Provide the [x, y] coordinate of the cell's center where the given text is located.  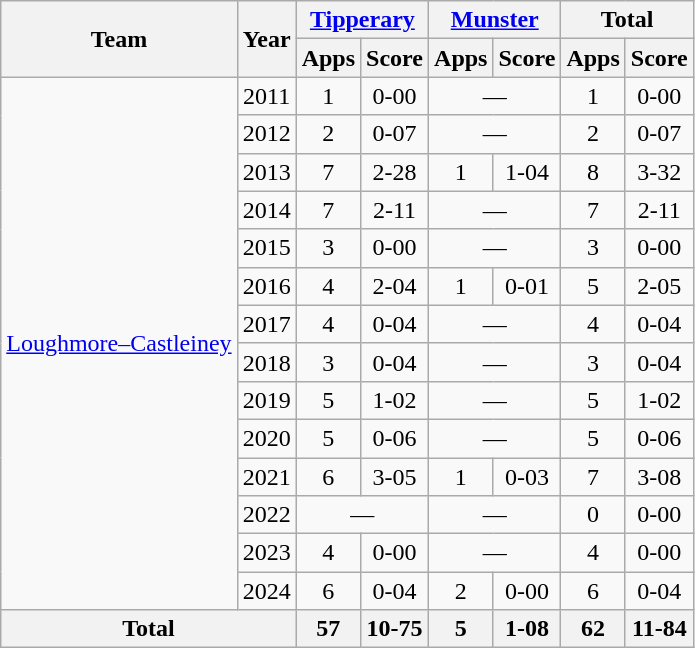
Year [266, 39]
8 [593, 172]
3-05 [395, 477]
2020 [266, 438]
0-01 [527, 286]
0-03 [527, 477]
2013 [266, 172]
2-04 [395, 286]
Tipperary [362, 20]
1-08 [527, 629]
1-04 [527, 172]
2011 [266, 96]
0 [593, 515]
3-32 [659, 172]
62 [593, 629]
Loughmore–Castleiney [119, 344]
2022 [266, 515]
10-75 [395, 629]
2019 [266, 400]
2-28 [395, 172]
2015 [266, 248]
2017 [266, 324]
2023 [266, 553]
2018 [266, 362]
2021 [266, 477]
11-84 [659, 629]
3-08 [659, 477]
2024 [266, 591]
2014 [266, 210]
2012 [266, 134]
2016 [266, 286]
Team [119, 39]
2-05 [659, 286]
Munster [495, 20]
57 [328, 629]
